Scan for the cell matching the given text and deliver its [X, Y] coordinate at center. 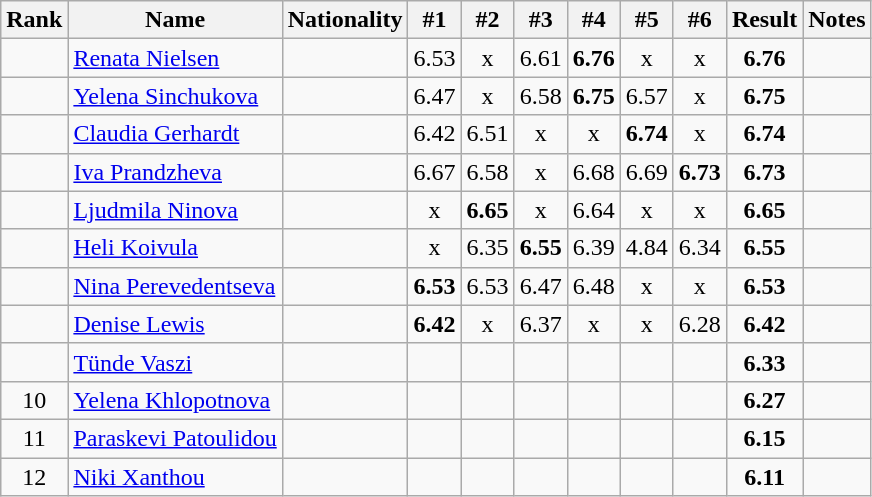
6.28 [700, 324]
6.15 [764, 438]
6.39 [594, 248]
Iva Prandzheva [175, 172]
Ljudmila Ninova [175, 210]
4.84 [646, 248]
12 [34, 477]
6.37 [540, 324]
Nationality [345, 20]
6.64 [594, 210]
10 [34, 400]
#4 [594, 20]
6.68 [594, 172]
Tünde Vaszi [175, 362]
Denise Lewis [175, 324]
6.67 [434, 172]
6.11 [764, 477]
Niki Xanthou [175, 477]
Notes [837, 20]
Name [175, 20]
6.51 [488, 134]
6.57 [646, 96]
Rank [34, 20]
#3 [540, 20]
6.69 [646, 172]
#1 [434, 20]
Yelena Sinchukova [175, 96]
Nina Perevedentseva [175, 286]
6.35 [488, 248]
11 [34, 438]
Renata Nielsen [175, 58]
#2 [488, 20]
6.61 [540, 58]
6.48 [594, 286]
Result [764, 20]
Paraskevi Patoulidou [175, 438]
#5 [646, 20]
Heli Koivula [175, 248]
6.34 [700, 248]
6.33 [764, 362]
#6 [700, 20]
Yelena Khlopotnova [175, 400]
6.27 [764, 400]
Claudia Gerhardt [175, 134]
